Detect which cell encompasses the target text, then output its [X, Y] center coordinate. 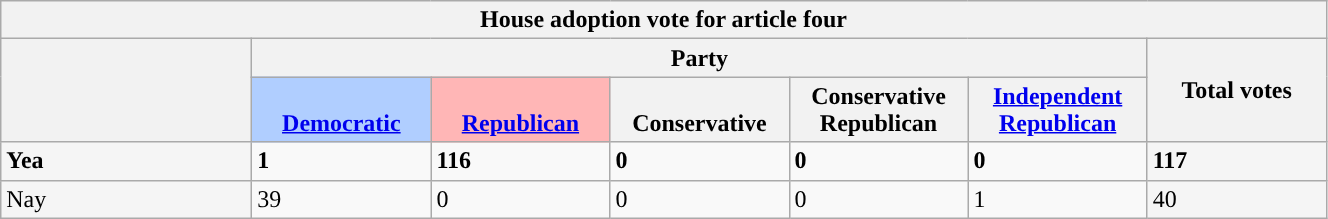
Nay [126, 199]
39 [342, 199]
Democratic [342, 110]
117 [1236, 161]
Total votes [1236, 90]
House adoption vote for article four [664, 20]
Conservative Republican [878, 110]
40 [1236, 199]
Republican [520, 110]
Independent Republican [1058, 110]
Party [700, 58]
Conservative [700, 110]
116 [520, 161]
Yea [126, 161]
